Output the [X, Y] coordinate of the center of the cell containing the given text.  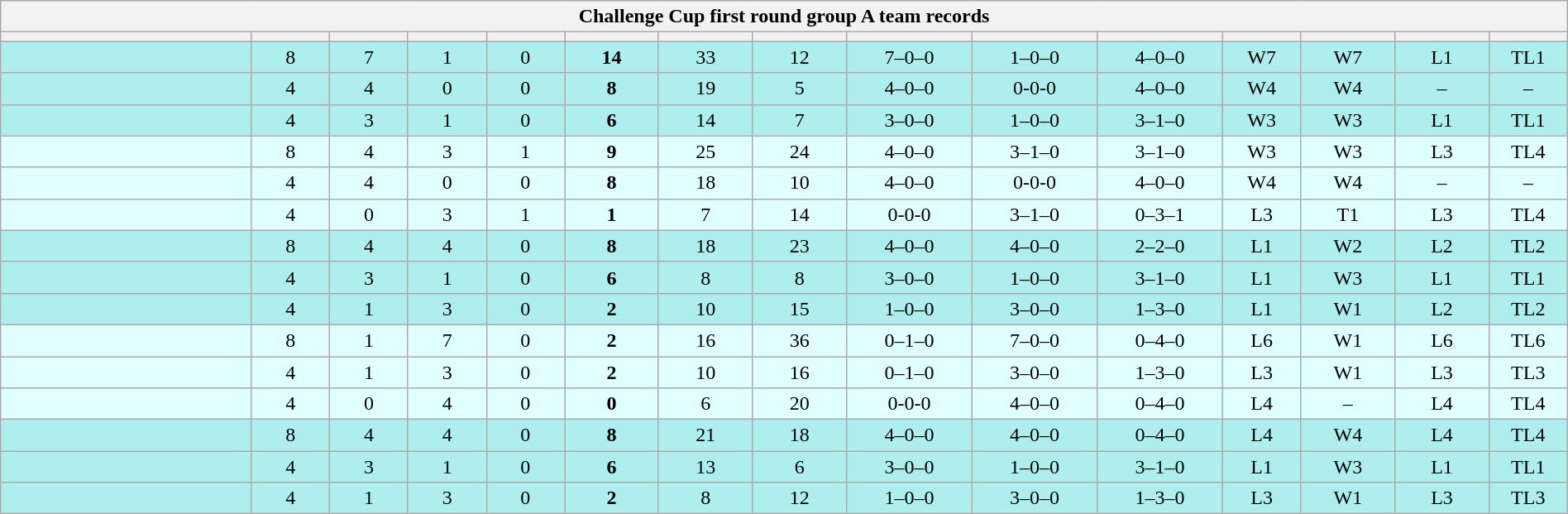
21 [705, 435]
TL6 [1528, 340]
24 [800, 151]
Challenge Cup first round group A team records [784, 17]
36 [800, 340]
19 [705, 89]
5 [800, 89]
15 [800, 309]
0–3–1 [1160, 214]
25 [705, 151]
W2 [1348, 246]
33 [705, 57]
23 [800, 246]
T1 [1348, 214]
20 [800, 404]
9 [612, 151]
2–2–0 [1160, 246]
13 [705, 467]
